Return (X, Y) of the center of cell containing provided text 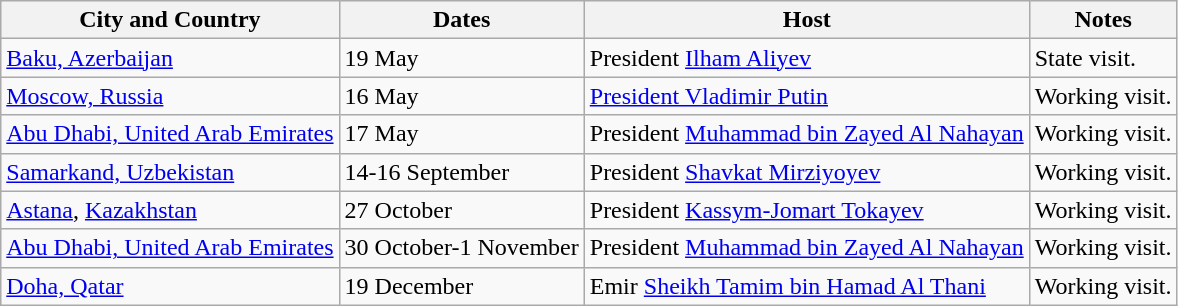
President Shavkat Mirziyoyev (806, 172)
19 May (462, 58)
30 October-1 November (462, 248)
Samarkand, Uzbekistan (170, 172)
President Vladimir Putin (806, 96)
Host (806, 20)
17 May (462, 134)
Emir Sheikh Tamim bin Hamad Al Thani (806, 286)
14-16 September (462, 172)
Moscow, Russia (170, 96)
President Ilham Aliyev (806, 58)
State visit. (1103, 58)
16 May (462, 96)
Baku, Azerbaijan (170, 58)
City and Country (170, 20)
President Kassym-Jomart Tokayev (806, 210)
19 December (462, 286)
Notes (1103, 20)
Dates (462, 20)
27 October (462, 210)
Doha, Qatar (170, 286)
Astana, Kazakhstan (170, 210)
